Return the [x, y] coordinate for the center point of the cell that contains the specified text.  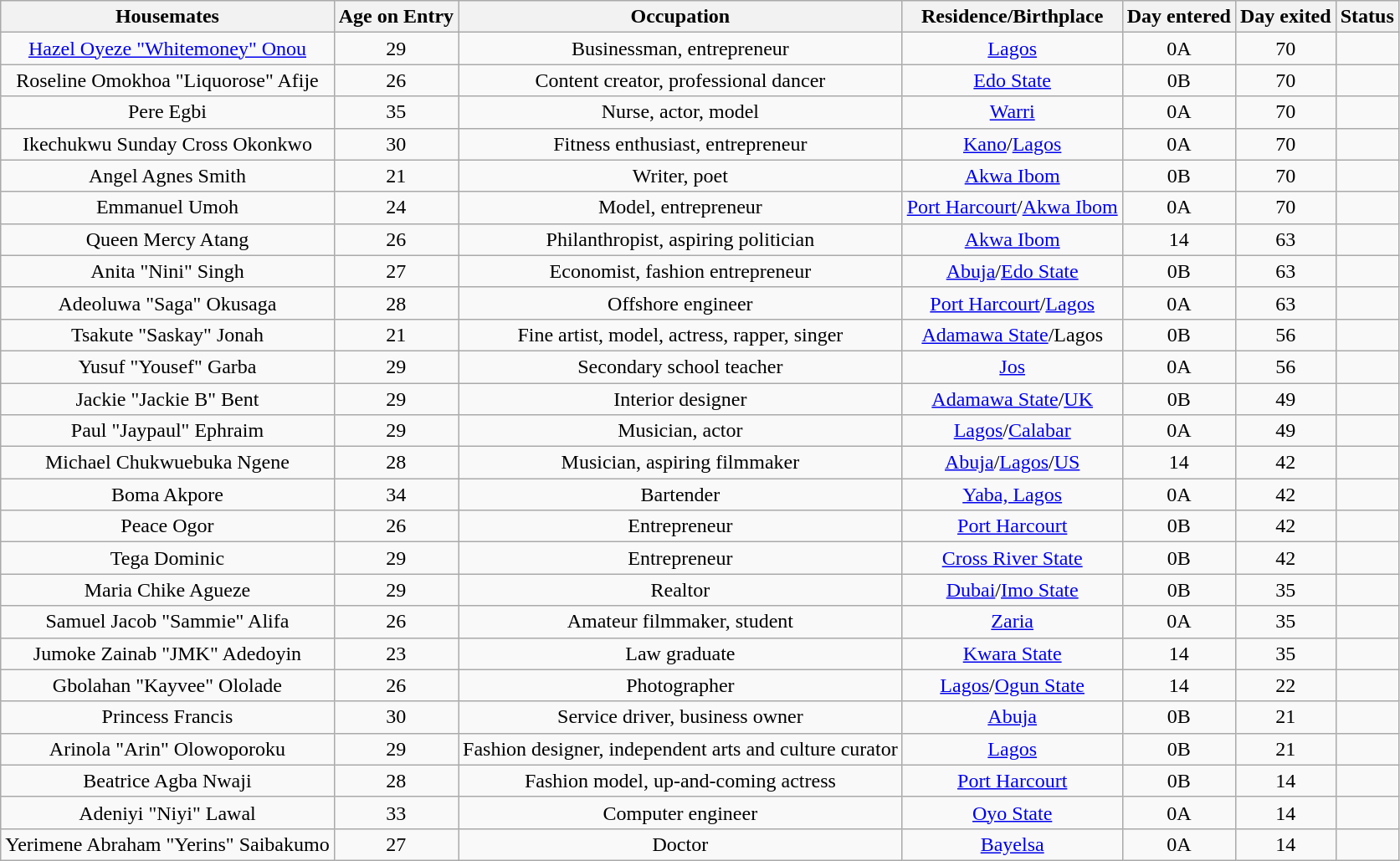
Maria Chike Agueze [167, 590]
Angel Agnes Smith [167, 176]
Cross River State [1013, 558]
Tsakute "Saskay" Jonah [167, 335]
Economist, fashion entrepreneur [681, 271]
Day entered [1178, 17]
Adamawa State/UK [1013, 399]
Samuel Jacob "Sammie" Alifa [167, 622]
Businessman, entrepreneur [681, 49]
Jackie "Jackie B" Bent [167, 399]
Adeniyi "Niyi" Lawal [167, 812]
Peace Ogor [167, 526]
Arinola "Arin" Olowoporoku [167, 749]
Port Harcourt/Akwa Ibom [1013, 208]
Gbolahan "Kayvee" Ololade [167, 685]
Writer, poet [681, 176]
Ikechukwu Sunday Cross Okonkwo [167, 144]
Content creator, professional dancer [681, 80]
Abuja/Lagos/US [1013, 463]
Secondary school teacher [681, 366]
Beatrice Agba Nwaji [167, 781]
Amateur filmmaker, student [681, 622]
Residence/Birthplace [1013, 17]
23 [396, 653]
Pere Egbi [167, 112]
Anita "Nini" Singh [167, 271]
Adamawa State/Lagos [1013, 335]
Musician, actor [681, 431]
Port Harcourt/Lagos [1013, 303]
Oyo State [1013, 812]
Photographer [681, 685]
Paul "Jaypaul" Ephraim [167, 431]
Musician, aspiring filmmaker [681, 463]
22 [1285, 685]
Abuja [1013, 717]
Model, entrepreneur [681, 208]
Bayelsa [1013, 844]
Philanthropist, aspiring politician [681, 239]
Queen Mercy Atang [167, 239]
Service driver, business owner [681, 717]
Roseline Omokhoa "Liquorose" Afije [167, 80]
Edo State [1013, 80]
Yusuf "Yousef" Garba [167, 366]
Michael Chukwuebuka Ngene [167, 463]
Princess Francis [167, 717]
Interior designer [681, 399]
Day exited [1285, 17]
Lagos/Ogun State [1013, 685]
Kwara State [1013, 653]
Yaba, Lagos [1013, 495]
33 [396, 812]
Abuja/Edo State [1013, 271]
Boma Akpore [167, 495]
Kano/Lagos [1013, 144]
Lagos/Calabar [1013, 431]
Nurse, actor, model [681, 112]
Status [1367, 17]
34 [396, 495]
Doctor [681, 844]
Zaria [1013, 622]
24 [396, 208]
Offshore engineer [681, 303]
Bartender [681, 495]
Fitness enthusiast, entrepreneur [681, 144]
Occupation [681, 17]
Jos [1013, 366]
Warri [1013, 112]
Yerimene Abraham "Yerins" Saibakumo [167, 844]
Fashion model, up-and-coming actress [681, 781]
Tega Dominic [167, 558]
Emmanuel Umoh [167, 208]
Fashion designer, independent arts and culture curator [681, 749]
Jumoke Zainab "JMK" Adedoyin [167, 653]
Hazel Oyeze "Whitemoney" Onou [167, 49]
Law graduate [681, 653]
Computer engineer [681, 812]
Dubai/Imo State [1013, 590]
Age on Entry [396, 17]
Housemates [167, 17]
Realtor [681, 590]
Adeoluwa "Saga" Okusaga [167, 303]
Fine artist, model, actress, rapper, singer [681, 335]
